Output the [X, Y] coordinate of the center of the cell containing the given text.  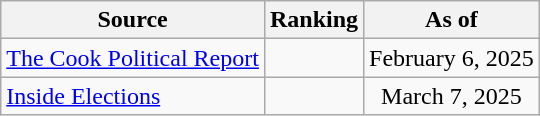
February 6, 2025 [452, 58]
The Cook Political Report [133, 58]
As of [452, 20]
Inside Elections [133, 96]
March 7, 2025 [452, 96]
Ranking [314, 20]
Source [133, 20]
